Determine the [X, Y] coordinate at the center of the cell enclosing the given text.  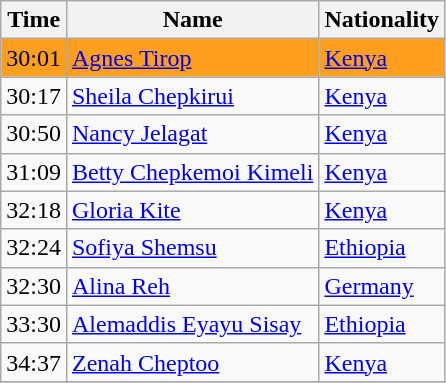
Alina Reh [192, 286]
Betty Chepkemoi Kimeli [192, 172]
Gloria Kite [192, 210]
33:30 [34, 324]
Time [34, 20]
30:01 [34, 58]
Alemaddis Eyayu Sisay [192, 324]
32:30 [34, 286]
Sheila Chepkirui [192, 96]
30:50 [34, 134]
Nancy Jelagat [192, 134]
Nationality [382, 20]
30:17 [34, 96]
Zenah Cheptoo [192, 362]
34:37 [34, 362]
31:09 [34, 172]
Germany [382, 286]
Name [192, 20]
32:24 [34, 248]
Sofiya Shemsu [192, 248]
32:18 [34, 210]
Agnes Tirop [192, 58]
